Capture the cell that displays the provided text and extract its (X, Y) central coordinate. 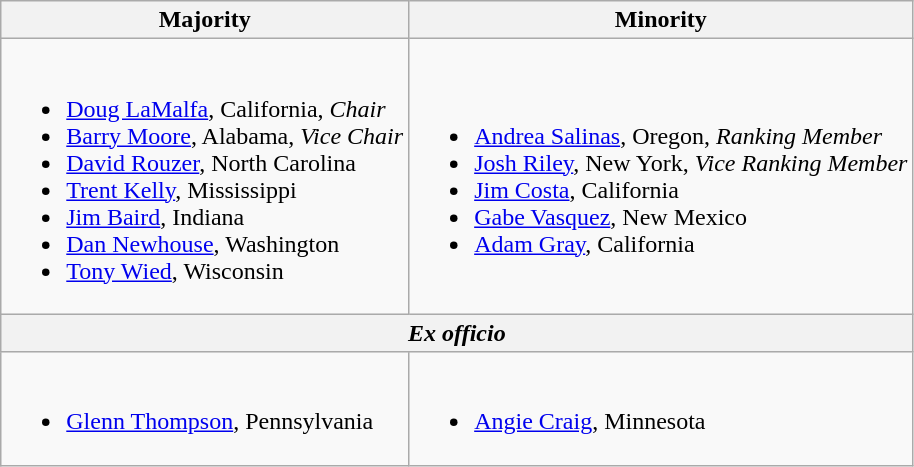
Andrea Salinas, Oregon, Ranking MemberJosh Riley, New York, Vice Ranking MemberJim Costa, CaliforniaGabe Vasquez, New MexicoAdam Gray, California (661, 176)
Angie Craig, Minnesota (661, 408)
Ex officio (457, 333)
Majority (205, 20)
Minority (661, 20)
Glenn Thompson, Pennsylvania (205, 408)
